Detect which cell encompasses the target text, then output its [X, Y] center coordinate. 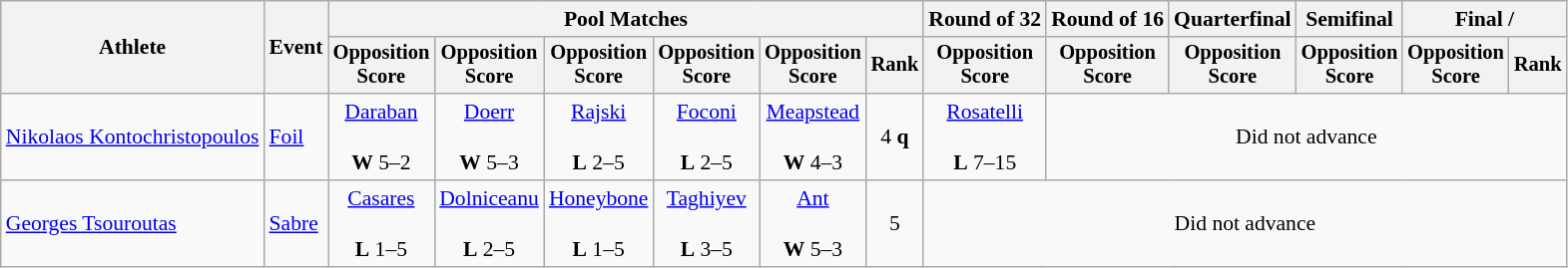
HoneyboneL 1–5 [599, 223]
Athlete [133, 48]
CasaresL 1–5 [381, 223]
Georges Tsouroutas [133, 223]
5 [895, 223]
DarabanW 5–2 [381, 137]
4 q [895, 137]
Final / [1484, 19]
FoconiL 2–5 [707, 137]
DolniceanuL 2–5 [489, 223]
Nikolaos Kontochristopoulos [133, 137]
Sabre [296, 223]
TaghiyevL 3–5 [707, 223]
MeapsteadW 4–3 [812, 137]
Round of 32 [984, 19]
AntW 5–3 [812, 223]
Round of 16 [1108, 19]
DoerrW 5–3 [489, 137]
Quarterfinal [1233, 19]
Foil [296, 137]
RosatelliL 7–15 [984, 137]
Semifinal [1349, 19]
RajskiL 2–5 [599, 137]
Event [296, 48]
Pool Matches [627, 19]
